Locate the cell with the specified text and output its (X, Y) center coordinate. 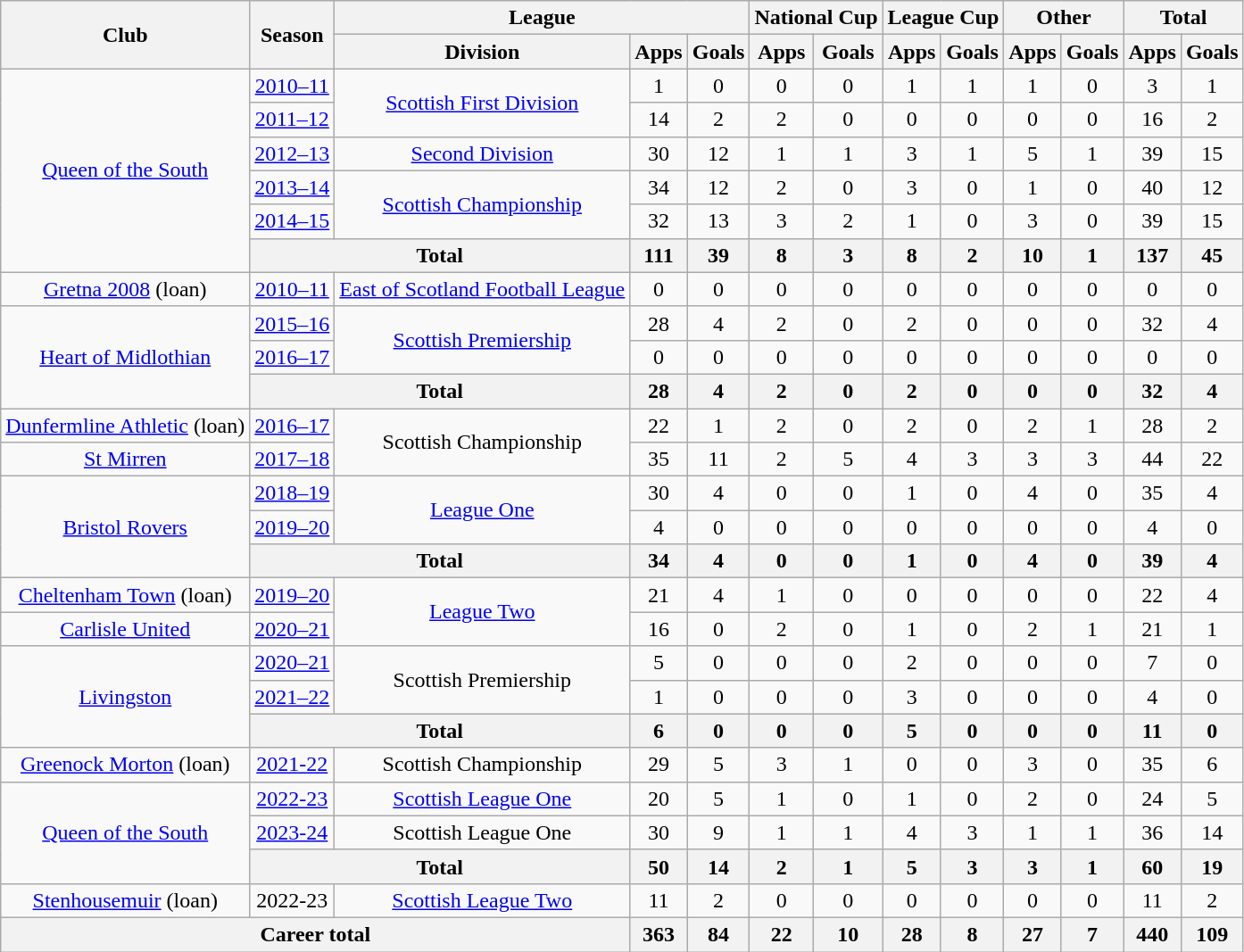
Greenock Morton (loan) (125, 765)
50 (659, 866)
84 (718, 934)
2023-24 (293, 832)
League Cup (943, 18)
Stenhousemuir (loan) (125, 900)
363 (659, 934)
League One (482, 510)
2015–16 (293, 323)
Heart of Midlothian (125, 357)
9 (718, 832)
League (543, 18)
Division (482, 52)
19 (1212, 866)
2017–18 (293, 459)
440 (1152, 934)
2014–15 (293, 221)
Career total (316, 934)
2021-22 (293, 765)
13 (718, 221)
137 (1152, 255)
2013–14 (293, 187)
45 (1212, 255)
Scottish First Division (482, 103)
29 (659, 765)
Club (125, 35)
20 (659, 799)
Season (293, 35)
Bristol Rovers (125, 527)
2011–12 (293, 120)
111 (659, 255)
Cheltenham Town (loan) (125, 595)
Scottish League Two (482, 900)
2018–19 (293, 493)
109 (1212, 934)
Second Division (482, 153)
Dunfermline Athletic (loan) (125, 426)
Gretna 2008 (loan) (125, 289)
27 (1033, 934)
2012–13 (293, 153)
2021–22 (293, 697)
National Cup (816, 18)
36 (1152, 832)
60 (1152, 866)
44 (1152, 459)
Other (1064, 18)
East of Scotland Football League (482, 289)
24 (1152, 799)
Carlisle United (125, 629)
40 (1152, 187)
League Two (482, 612)
Livingston (125, 697)
St Mirren (125, 459)
